For the text-containing cell, return its midpoint in [x, y] coordinate format. 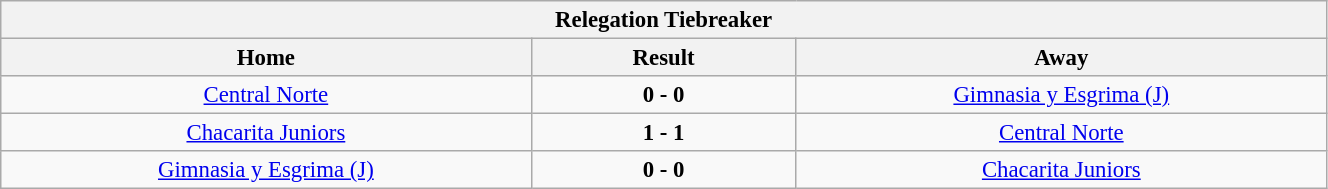
1 - 1 [664, 133]
Result [664, 58]
Away [1061, 58]
Home [266, 58]
Relegation Tiebreaker [664, 20]
